Search for the cell housing the specified text and yield its [X, Y] center coordinate. 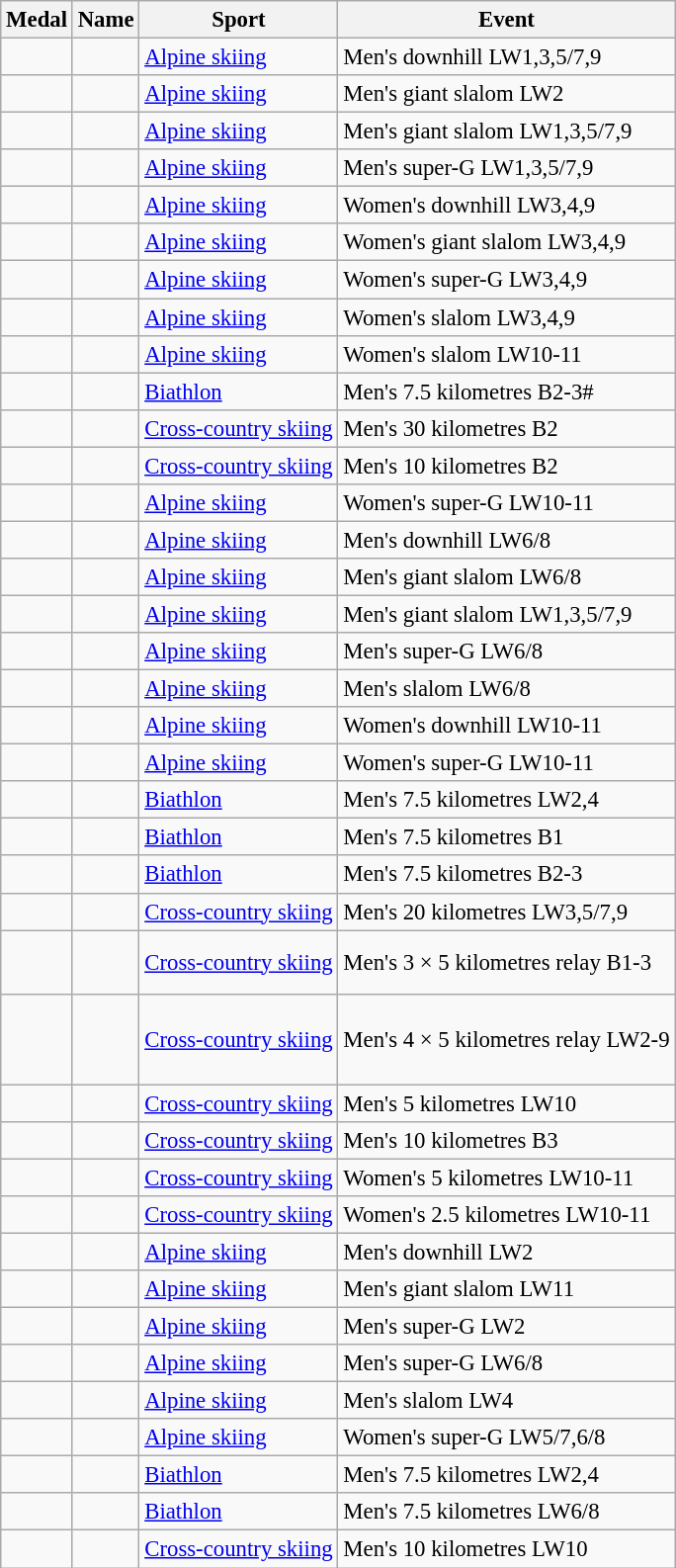
Event [506, 20]
Men's 7.5 kilometres B1 [506, 837]
Men's 10 kilometres LW10 [506, 1549]
Men's super-G LW1,3,5/7,9 [506, 168]
Men's giant slalom LW11 [506, 1289]
Women's slalom LW3,4,9 [506, 317]
Men's slalom LW6/8 [506, 689]
Men's 5 kilometres LW10 [506, 1103]
Men's slalom LW4 [506, 1401]
Men's 10 kilometres B3 [506, 1141]
Men's 10 kilometres B2 [506, 466]
Women's giant slalom LW3,4,9 [506, 242]
Men's 7.5 kilometres B2-3# [506, 392]
Men's giant slalom LW2 [506, 94]
Men's downhill LW6/8 [506, 540]
Name [106, 20]
Women's super-G LW3,4,9 [506, 280]
Men's downhill LW1,3,5/7,9 [506, 57]
Men's 7.5 kilometres LW6/8 [506, 1512]
Men's 3 × 5 kilometres relay B1-3 [506, 963]
Women's 5 kilometres LW10-11 [506, 1177]
Men's 30 kilometres B2 [506, 428]
Women's downhill LW10-11 [506, 726]
Men's 20 kilometres LW3,5/7,9 [506, 912]
Men's giant slalom LW6/8 [506, 577]
Women's slalom LW10-11 [506, 354]
Women's 2.5 kilometres LW10-11 [506, 1215]
Men's 7.5 kilometres B2-3 [506, 875]
Women's downhill LW3,4,9 [506, 206]
Medal [38, 20]
Sport [239, 20]
Men's downhill LW2 [506, 1252]
Men's super-G LW2 [506, 1327]
Women's super-G LW5/7,6/8 [506, 1437]
Men's 4 × 5 kilometres relay LW2-9 [506, 1039]
